Extract the [x, y] coordinate from the center of the cell holding the provided text.  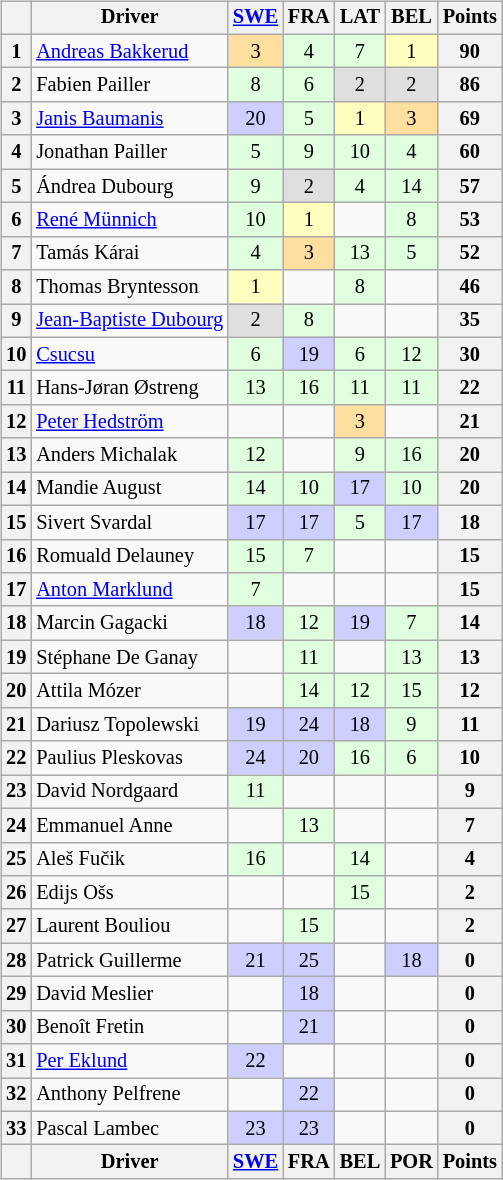
86 [470, 85]
Paulius Pleskovas [130, 758]
53 [470, 220]
Fabien Pailler [130, 85]
27 [16, 926]
Ándrea Dubourg [130, 186]
Laurent Bouliou [130, 926]
33 [16, 1128]
57 [470, 186]
35 [470, 321]
Tamás Kárai [130, 253]
60 [470, 152]
Andreas Bakkerud [130, 51]
Stéphane De Ganay [130, 657]
Benoît Fretin [130, 1027]
Csucsu [130, 354]
Anton Marklund [130, 590]
David Meslier [130, 994]
Aleš Fučik [130, 859]
Thomas Bryntesson [130, 287]
Jonathan Pailler [130, 152]
Romuald Delauney [130, 556]
Edijs Ošs [130, 893]
32 [16, 1095]
69 [470, 119]
Janis Baumanis [130, 119]
Pascal Lambec [130, 1128]
90 [470, 51]
LAT [360, 18]
Peter Hedström [130, 422]
Mandie August [130, 489]
Anders Michalak [130, 455]
Per Eklund [130, 1061]
Patrick Guillerme [130, 960]
31 [16, 1061]
Marcin Gagacki [130, 623]
Attila Mózer [130, 691]
Anthony Pelfrene [130, 1095]
Emmanuel Anne [130, 825]
René Münnich [130, 220]
POR [412, 1162]
52 [470, 253]
Sivert Svardal [130, 522]
46 [470, 287]
29 [16, 994]
Jean-Baptiste Dubourg [130, 321]
Hans-Jøran Østreng [130, 388]
26 [16, 893]
28 [16, 960]
David Nordgaard [130, 792]
Dariusz Topolewski [130, 724]
